Return (x, y) of the center of cell containing provided text 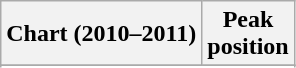
Chart (2010–2011) (102, 34)
Peakposition (248, 34)
